Identify which cell holds the provided text, then report its [X, Y] central coordinate. 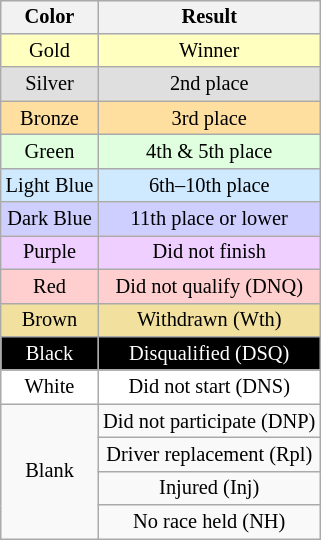
Color [50, 17]
Green [50, 152]
Brown [50, 320]
Silver [50, 84]
3rd place [209, 118]
Did not finish [209, 253]
11th place or lower [209, 219]
Did not participate (DNP) [209, 421]
Purple [50, 253]
6th–10th place [209, 185]
Light Blue [50, 185]
Result [209, 17]
Disqualified (DSQ) [209, 354]
Blank [50, 472]
No race held (NH) [209, 522]
Red [50, 286]
Black [50, 354]
Bronze [50, 118]
White [50, 387]
Injured (Inj) [209, 488]
2nd place [209, 84]
Driver replacement (Rpl) [209, 455]
Gold [50, 51]
4th & 5th place [209, 152]
Did not start (DNS) [209, 387]
Did not qualify (DNQ) [209, 286]
Withdrawn (Wth) [209, 320]
Winner [209, 51]
Dark Blue [50, 219]
